Detect which cell encompasses the target text, then output its (X, Y) center coordinate. 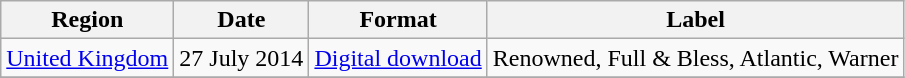
Renowned, Full & Bless, Atlantic, Warner (696, 58)
Format (398, 20)
Digital download (398, 58)
Label (696, 20)
Date (242, 20)
United Kingdom (88, 58)
Region (88, 20)
27 July 2014 (242, 58)
